Detect which cell encompasses the target text, then output its [x, y] center coordinate. 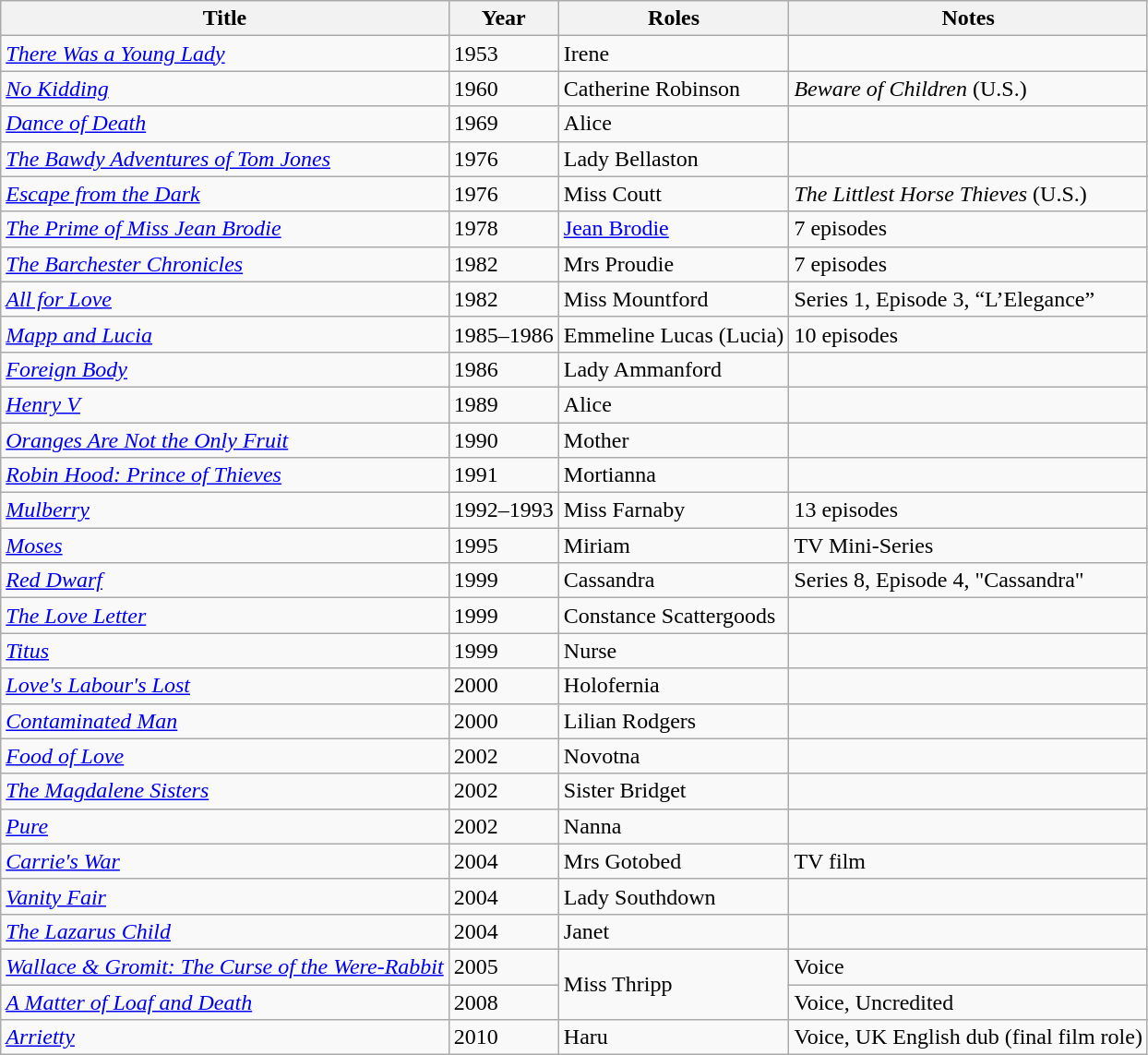
Red Dwarf [225, 581]
2010 [504, 1037]
Escape from the Dark [225, 194]
Voice, UK English dub (final film role) [969, 1037]
1992–1993 [504, 510]
Wallace & Gromit: The Curse of the Were-Rabbit [225, 966]
Irene [674, 54]
Moses [225, 545]
Lady Ammanford [674, 369]
Nurse [674, 651]
Novotna [674, 756]
TV film [969, 861]
Catherine Robinson [674, 89]
Roles [674, 18]
Nanna [674, 826]
Voice [969, 966]
1978 [504, 229]
A Matter of Loaf and Death [225, 1001]
The Love Letter [225, 616]
Mrs Gotobed [674, 861]
Carrie's War [225, 861]
Vanity Fair [225, 896]
Year [504, 18]
Constance Scattergoods [674, 616]
Mulberry [225, 510]
The Barchester Chronicles [225, 264]
Foreign Body [225, 369]
Contaminated Man [225, 721]
13 episodes [969, 510]
Miss Mountford [674, 299]
Emmeline Lucas (Lucia) [674, 334]
Robin Hood: Prince of Thieves [225, 475]
Miss Farnaby [674, 510]
Miss Thripp [674, 984]
Beware of Children (U.S.) [969, 89]
1986 [504, 369]
Titus [225, 651]
Food of Love [225, 756]
Lady Southdown [674, 896]
Janet [674, 931]
Pure [225, 826]
Lady Bellaston [674, 159]
Dance of Death [225, 124]
Miriam [674, 545]
Holofernia [674, 686]
Cassandra [674, 581]
There Was a Young Lady [225, 54]
Arrietty [225, 1037]
Series 1, Episode 3, “L’Elegance” [969, 299]
Series 8, Episode 4, "Cassandra" [969, 581]
10 episodes [969, 334]
The Bawdy Adventures of Tom Jones [225, 159]
Mother [674, 440]
Lilian Rodgers [674, 721]
The Prime of Miss Jean Brodie [225, 229]
Sister Bridget [674, 791]
Mortianna [674, 475]
Miss Coutt [674, 194]
Henry V [225, 404]
Title [225, 18]
1991 [504, 475]
Jean Brodie [674, 229]
2008 [504, 1001]
1989 [504, 404]
Love's Labour's Lost [225, 686]
1990 [504, 440]
TV Mini-Series [969, 545]
Notes [969, 18]
1995 [504, 545]
The Lazarus Child [225, 931]
All for Love [225, 299]
1985–1986 [504, 334]
1953 [504, 54]
No Kidding [225, 89]
1960 [504, 89]
The Magdalene Sisters [225, 791]
1969 [504, 124]
Voice, Uncredited [969, 1001]
The Littlest Horse Thieves (U.S.) [969, 194]
Mapp and Lucia [225, 334]
Mrs Proudie [674, 264]
2005 [504, 966]
Oranges Are Not the Only Fruit [225, 440]
Haru [674, 1037]
